Find where the given text appears and provide that cell's center as (x, y) coordinate. 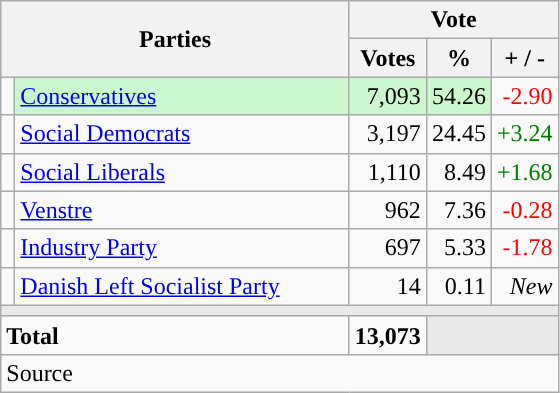
54.26 (458, 96)
962 (388, 210)
7,093 (388, 96)
Conservatives (182, 96)
1,110 (388, 172)
24.45 (458, 134)
697 (388, 248)
Social Democrats (182, 134)
Industry Party (182, 248)
New (524, 286)
Source (280, 373)
Danish Left Socialist Party (182, 286)
0.11 (458, 286)
8.49 (458, 172)
Parties (176, 39)
Venstre (182, 210)
Total (176, 335)
5.33 (458, 248)
% (458, 58)
3,197 (388, 134)
13,073 (388, 335)
Vote (454, 20)
Social Liberals (182, 172)
-1.78 (524, 248)
+ / - (524, 58)
-0.28 (524, 210)
Votes (388, 58)
-2.90 (524, 96)
+3.24 (524, 134)
7.36 (458, 210)
14 (388, 286)
+1.68 (524, 172)
